For the text-containing cell, return its midpoint in [x, y] coordinate format. 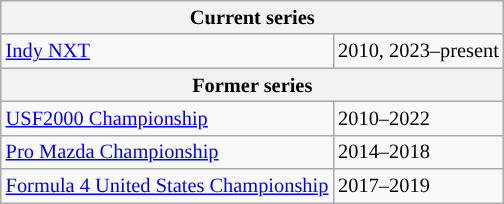
2014–2018 [418, 152]
USF2000 Championship [168, 118]
Former series [252, 85]
2017–2019 [418, 186]
Pro Mazda Championship [168, 152]
Formula 4 United States Championship [168, 186]
Indy NXT [168, 51]
2010–2022 [418, 118]
2010, 2023–present [418, 51]
Current series [252, 17]
